Identify which cell holds the provided text, then report its [x, y] central coordinate. 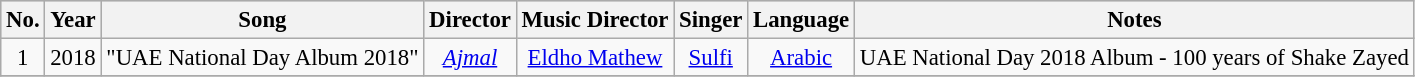
Year [73, 20]
2018 [73, 58]
Director [470, 20]
Eldho Mathew [595, 58]
No. [23, 20]
Song [262, 20]
Sulfi [711, 58]
Music Director [595, 20]
Ajmal [470, 58]
Singer [711, 20]
Notes [1134, 20]
UAE National Day 2018 Album - 100 years of Shake Zayed [1134, 58]
Arabic [802, 58]
1 [23, 58]
"UAE National Day Album 2018" [262, 58]
Language [802, 20]
